Return (X, Y) of the center of cell containing provided text 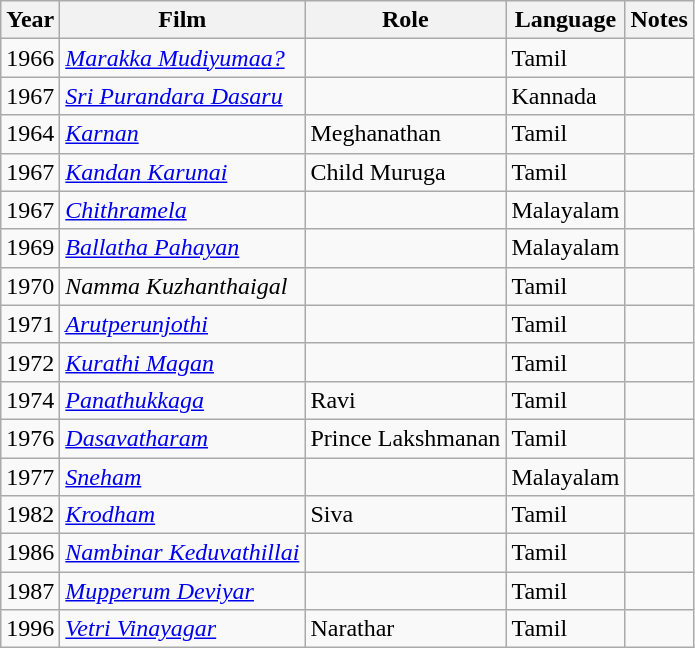
Prince Lakshmanan (406, 438)
Child Muruga (406, 172)
1977 (30, 477)
Notes (659, 20)
Arutperunjothi (182, 324)
Siva (406, 515)
1966 (30, 58)
Mupperum Deviyar (182, 591)
Ballatha Pahayan (182, 248)
1982 (30, 515)
Karnan (182, 134)
Ravi (406, 400)
1972 (30, 362)
Year (30, 20)
1964 (30, 134)
Narathar (406, 629)
Marakka Mudiyumaa? (182, 58)
Chithramela (182, 210)
Sri Purandara Dasaru (182, 96)
Krodham (182, 515)
1969 (30, 248)
Meghanathan (406, 134)
Vetri Vinayagar (182, 629)
Dasavatharam (182, 438)
1971 (30, 324)
Kannada (566, 96)
1976 (30, 438)
Role (406, 20)
Kandan Karunai (182, 172)
1974 (30, 400)
Panathukkaga (182, 400)
1987 (30, 591)
Kurathi Magan (182, 362)
Nambinar Keduvathillai (182, 553)
Film (182, 20)
Namma Kuzhanthaigal (182, 286)
Sneham (182, 477)
Language (566, 20)
1986 (30, 553)
1970 (30, 286)
1996 (30, 629)
